Determine the (x, y) coordinate at the center of the cell enclosing the given text.  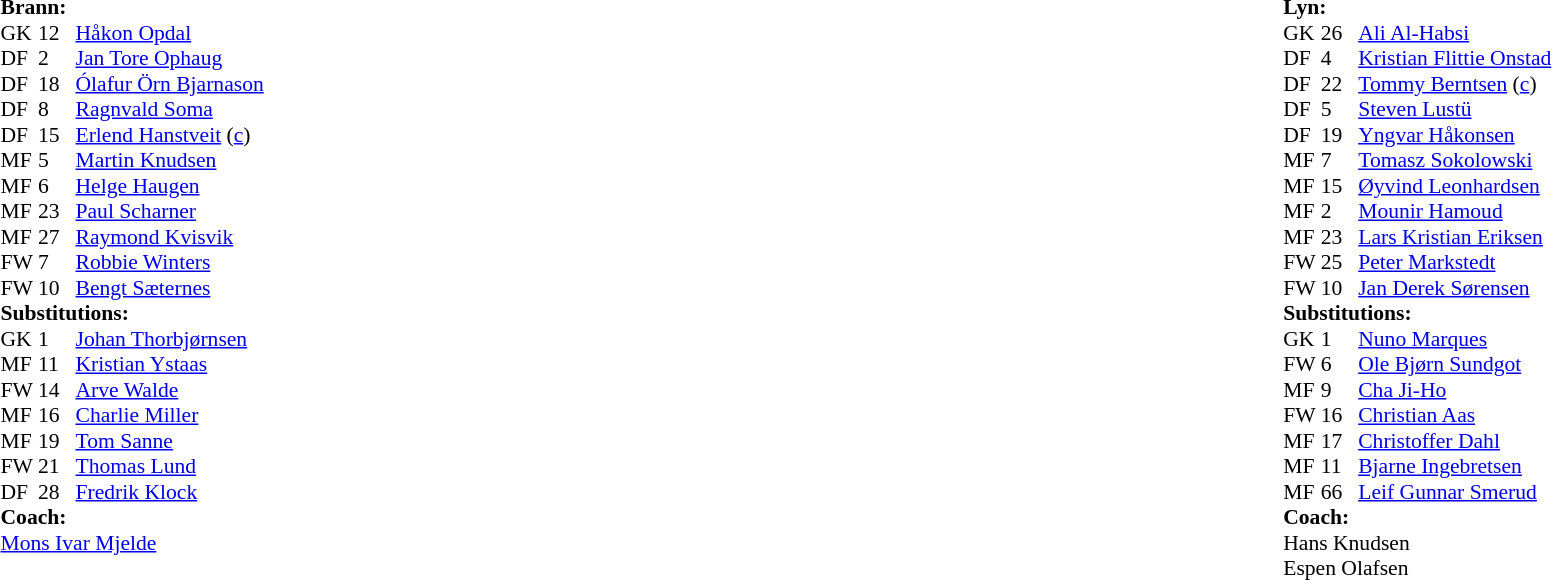
27 (57, 237)
Ali Al-Habsi (1454, 33)
Raymond Kvisvik (170, 237)
Mons Ivar Mjelde (132, 543)
Kristian Ystaas (170, 365)
17 (1340, 441)
14 (57, 390)
4 (1340, 59)
Leif Gunnar Smerud (1454, 492)
Charlie Miller (170, 415)
Fredrik Klock (170, 492)
Christian Aas (1454, 415)
Ólafur Örn Bjarnason (170, 84)
Bjarne Ingebretsen (1454, 467)
Ole Bjørn Sundgot (1454, 365)
Øyvind Leonhardsen (1454, 186)
8 (57, 109)
Jan Derek Sørensen (1454, 288)
Nuno Marques (1454, 339)
Cha Ji-Ho (1454, 390)
25 (1340, 263)
Tomasz Sokolowski (1454, 161)
12 (57, 33)
26 (1340, 33)
Yngvar Håkonsen (1454, 135)
Lars Kristian Eriksen (1454, 237)
Jan Tore Ophaug (170, 59)
Johan Thorbjørnsen (170, 339)
Martin Knudsen (170, 161)
18 (57, 84)
Tommy Berntsen (c) (1454, 84)
Kristian Flittie Onstad (1454, 59)
Steven Lustü (1454, 109)
22 (1340, 84)
Arve Walde (170, 390)
Robbie Winters (170, 263)
28 (57, 492)
Thomas Lund (170, 467)
Helge Haugen (170, 186)
Håkon Opdal (170, 33)
Tom Sanne (170, 441)
Paul Scharner (170, 211)
Christoffer Dahl (1454, 441)
Ragnvald Soma (170, 109)
Bengt Sæternes (170, 288)
66 (1340, 492)
9 (1340, 390)
Mounir Hamoud (1454, 211)
Peter Markstedt (1454, 263)
21 (57, 467)
Erlend Hanstveit (c) (170, 135)
